Find where the given text appears and provide that cell's center as (x, y) coordinate. 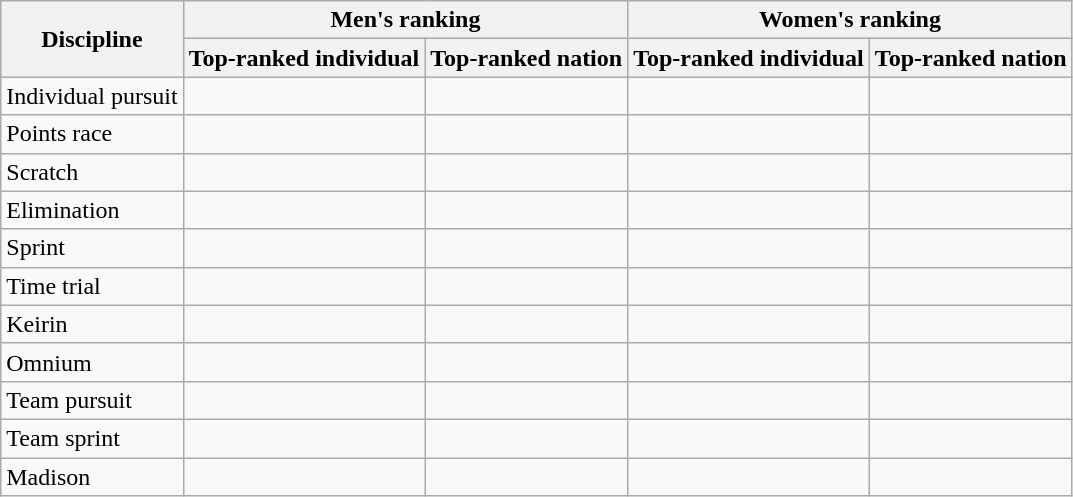
Men's ranking (406, 20)
Omnium (92, 362)
Madison (92, 477)
Elimination (92, 210)
Points race (92, 134)
Women's ranking (850, 20)
Time trial (92, 286)
Keirin (92, 324)
Scratch (92, 172)
Team sprint (92, 438)
Team pursuit (92, 400)
Individual pursuit (92, 96)
Sprint (92, 248)
Discipline (92, 39)
